Scan for the cell matching the given text and deliver its (x, y) coordinate at center. 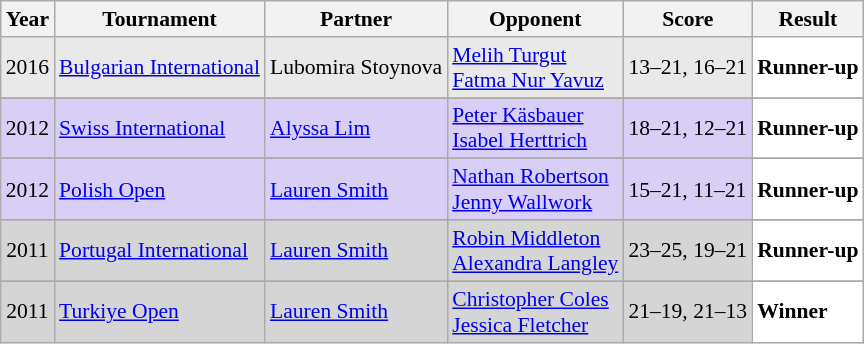
Peter Käsbauer Isabel Herttrich (535, 128)
Winner (808, 312)
Opponent (535, 19)
Polish Open (160, 190)
Score (688, 19)
Year (28, 19)
Partner (356, 19)
Turkiye Open (160, 312)
Christopher Coles Jessica Fletcher (535, 312)
Bulgarian International (160, 68)
21–19, 21–13 (688, 312)
Result (808, 19)
Portugal International (160, 250)
Swiss International (160, 128)
Nathan Robertson Jenny Wallwork (535, 190)
Melih Turgut Fatma Nur Yavuz (535, 68)
Alyssa Lim (356, 128)
23–25, 19–21 (688, 250)
Robin Middleton Alexandra Langley (535, 250)
15–21, 11–21 (688, 190)
18–21, 12–21 (688, 128)
13–21, 16–21 (688, 68)
Tournament (160, 19)
2016 (28, 68)
Lubomira Stoynova (356, 68)
